Identify which cell holds the provided text, then report its (X, Y) central coordinate. 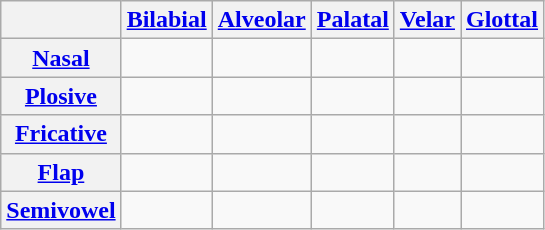
Plosive (61, 96)
Velar (427, 20)
Glottal (502, 20)
Flap (61, 172)
Alveolar (262, 20)
Fricative (61, 134)
Nasal (61, 58)
Palatal (352, 20)
Bilabial (166, 20)
Semivowel (61, 210)
